Output the (X, Y) coordinate of the center of the cell containing the given text.  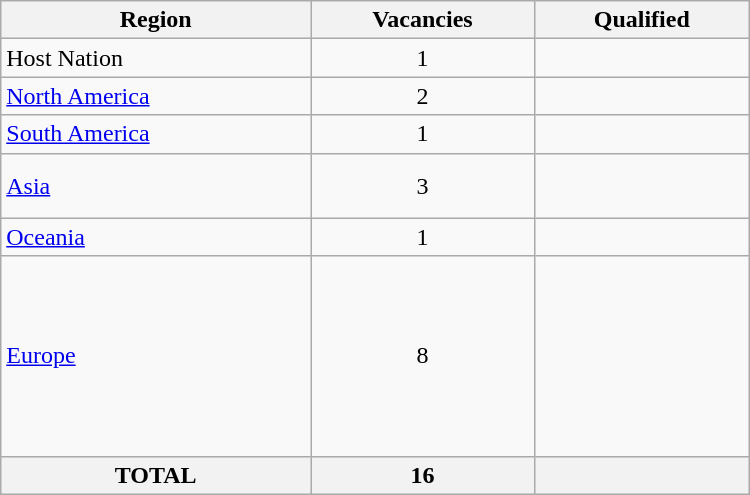
Qualified (642, 20)
2 (423, 96)
Host Nation (156, 58)
Oceania (156, 237)
Asia (156, 186)
3 (423, 186)
TOTAL (156, 475)
Europe (156, 356)
North America (156, 96)
16 (423, 475)
Vacancies (423, 20)
8 (423, 356)
Region (156, 20)
South America (156, 134)
